Provide the (X, Y) coordinate of the cell's center where the given text is located.  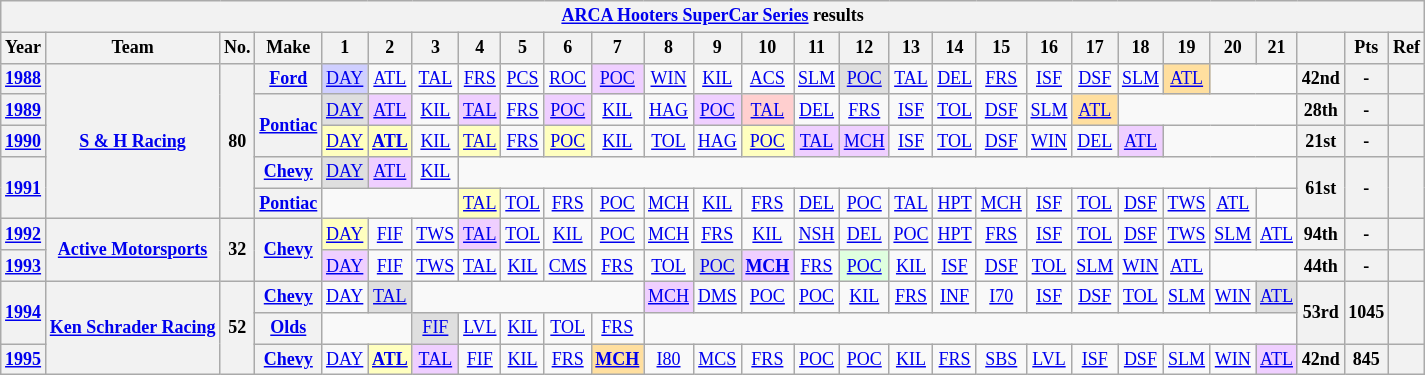
44th (1320, 266)
16 (1049, 48)
I80 (669, 360)
18 (1141, 48)
845 (1366, 360)
5 (522, 48)
80 (238, 141)
11 (817, 48)
21 (1277, 48)
Year (24, 48)
1988 (24, 78)
53rd (1320, 312)
1991 (24, 188)
28th (1320, 110)
94th (1320, 234)
1045 (1366, 312)
ACS (768, 78)
MCS (717, 360)
S & H Racing (132, 141)
4 (480, 48)
Pts (1366, 48)
20 (1233, 48)
1992 (24, 234)
1993 (24, 266)
7 (618, 48)
2 (390, 48)
61st (1320, 188)
6 (568, 48)
8 (669, 48)
1989 (24, 110)
12 (864, 48)
1 (345, 48)
21st (1320, 140)
Team (132, 48)
NSH (817, 234)
Ford (288, 78)
ROC (568, 78)
ARCA Hooters SuperCar Series results (713, 16)
14 (955, 48)
No. (238, 48)
I70 (1001, 296)
DMS (717, 296)
10 (768, 48)
Ken Schrader Racing (132, 328)
CMS (568, 266)
32 (238, 250)
9 (717, 48)
15 (1001, 48)
1994 (24, 312)
PCS (522, 78)
Active Motorsports (132, 250)
52 (238, 328)
INF (955, 296)
Ref (1407, 48)
17 (1095, 48)
19 (1186, 48)
1990 (24, 140)
Make (288, 48)
Olds (288, 328)
3 (436, 48)
13 (911, 48)
1995 (24, 360)
SBS (1001, 360)
